From the cell containing the given text, extract its center point as [X, Y] coordinate. 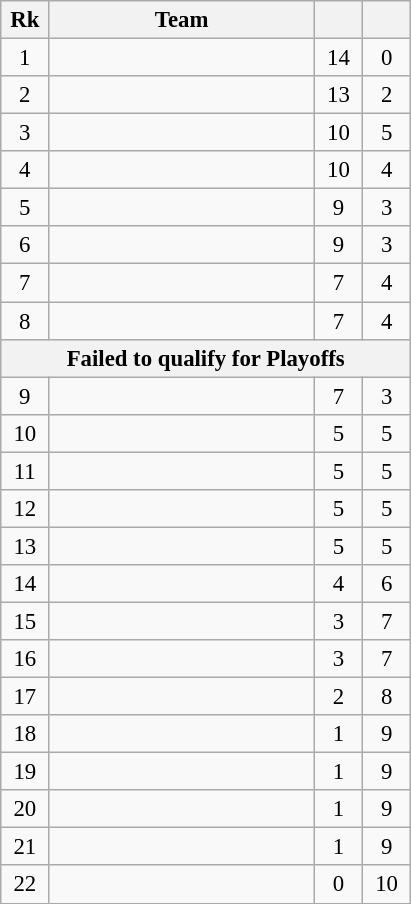
11 [25, 471]
16 [25, 659]
Rk [25, 20]
Failed to qualify for Playoffs [206, 358]
12 [25, 509]
21 [25, 847]
Team [182, 20]
20 [25, 809]
22 [25, 885]
19 [25, 772]
17 [25, 697]
18 [25, 734]
15 [25, 621]
